Extract the (x, y) coordinate from the center of the cell holding the provided text.  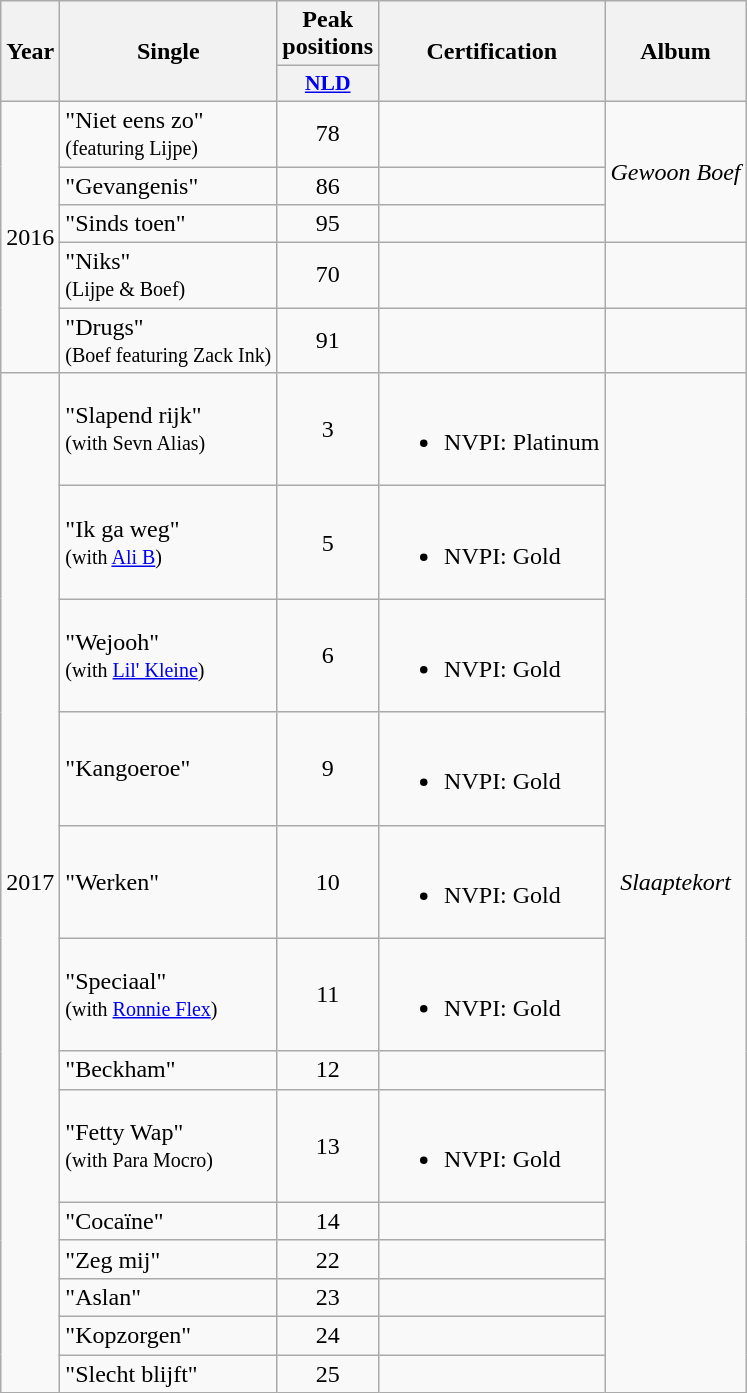
12 (328, 1070)
Slaaptekort (676, 883)
"Sinds toen" (168, 224)
"Speciaal"(with Ronnie Flex) (168, 994)
"Kopzorgen" (168, 1335)
25 (328, 1373)
Album (676, 52)
14 (328, 1221)
5 (328, 542)
11 (328, 994)
24 (328, 1335)
6 (328, 656)
2017 (30, 883)
70 (328, 276)
"Cocaïne" (168, 1221)
22 (328, 1259)
"Werken" (168, 882)
Single (168, 52)
"Slecht blijft" (168, 1373)
78 (328, 134)
"Niks"(Lijpe & Boef) (168, 276)
Certification (492, 52)
Year (30, 52)
"Drugs"(Boef featuring Zack Ink) (168, 340)
"Beckham" (168, 1070)
"Slapend rijk"(with Sevn Alias) (168, 430)
23 (328, 1297)
10 (328, 882)
Peak positions (328, 34)
91 (328, 340)
13 (328, 1146)
"Ik ga weg"(with Ali B) (168, 542)
2016 (30, 236)
Gewoon Boef (676, 172)
NVPI: Platinum (492, 430)
"Niet eens zo"(featuring Lijpe) (168, 134)
3 (328, 430)
"Fetty Wap"(with Para Mocro) (168, 1146)
86 (328, 185)
"Kangoeroe" (168, 768)
"Zeg mij" (168, 1259)
"Wejooh"(with Lil' Kleine) (168, 656)
"Gevangenis" (168, 185)
95 (328, 224)
9 (328, 768)
NLD (328, 84)
"Aslan" (168, 1297)
